Capture the cell that displays the provided text and extract its (x, y) central coordinate. 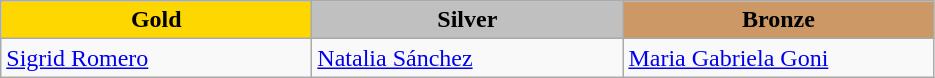
Sigrid Romero (156, 58)
Maria Gabriela Goni (778, 58)
Gold (156, 20)
Silver (468, 20)
Bronze (778, 20)
Natalia Sánchez (468, 58)
